Extract the (x, y) coordinate from the center of the cell holding the provided text.  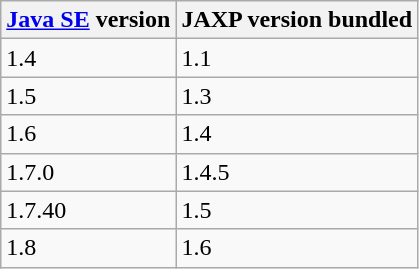
1.1 (297, 58)
1.7.0 (88, 172)
Java SE version (88, 20)
1.8 (88, 248)
1.7.40 (88, 210)
1.4.5 (297, 172)
JAXP version bundled (297, 20)
1.3 (297, 96)
